Scan for the cell matching the given text and deliver its [x, y] coordinate at center. 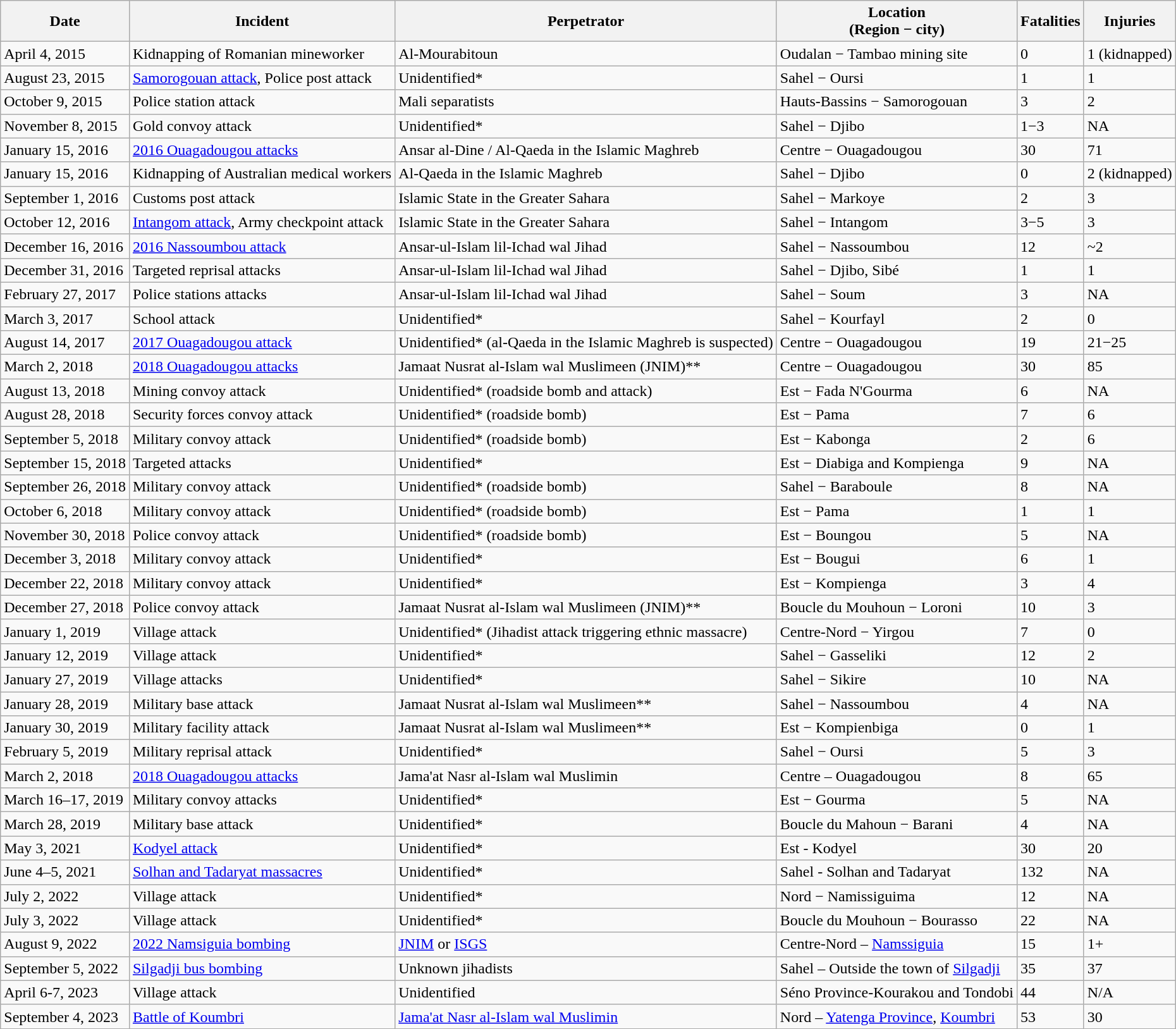
Police station attack [262, 102]
July 2, 2022 [65, 896]
Al-Mourabitoun [586, 54]
Est − Bougui [897, 559]
Unidentified* (roadside bomb and attack) [586, 391]
Est − Fada N'Gourma [897, 391]
Gold convoy attack [262, 126]
Date [65, 22]
March 16–17, 2019 [65, 800]
Military facility attack [262, 728]
21−25 [1129, 343]
2016 Ouagadougou attacks [262, 150]
Samorogouan attack, Police post attack [262, 78]
July 3, 2022 [65, 920]
Est − Kompienbiga [897, 728]
Security forces convoy attack [262, 415]
Unidentified* (Jihadist attack triggering ethnic massacre) [586, 631]
Boucle du Mouhoun − Loroni [897, 607]
Sahel − Intangom [897, 222]
Intangom attack, Army checkpoint attack [262, 222]
October 6, 2018 [65, 511]
September 5, 2022 [65, 968]
October 9, 2015 [65, 102]
January 28, 2019 [65, 704]
2022 Namsiguia bombing [262, 944]
September 5, 2018 [65, 439]
August 13, 2018 [65, 391]
January 30, 2019 [65, 728]
3−5 [1051, 222]
Fatalities [1051, 22]
Mining convoy attack [262, 391]
44 [1051, 992]
1 (kidnapped) [1129, 54]
1−3 [1051, 126]
Location(Region − city) [897, 22]
Unidentified* (al-Qaeda in the Islamic Maghreb is suspected) [586, 343]
December 3, 2018 [65, 559]
September 15, 2018 [65, 463]
85 [1129, 367]
~2 [1129, 246]
Sahel − Sikire [897, 679]
March 3, 2017 [65, 318]
June 4–5, 2021 [65, 872]
Séno Province-Kourakou and Tondobi [897, 992]
Nord − Namissiguima [897, 896]
September 4, 2023 [65, 1016]
December 22, 2018 [65, 583]
53 [1051, 1016]
Village attacks [262, 679]
2017 Ouagadougou attack [262, 343]
Sahel − Baraboule [897, 487]
Est - Kodyel [897, 848]
71 [1129, 150]
December 16, 2016 [65, 246]
Nord – Yatenga Province, Koumbri [897, 1016]
Incident [262, 22]
Unidentified [586, 992]
Perpetrator [586, 22]
Sahel − Soum [897, 294]
65 [1129, 776]
Al-Qaeda in the Islamic Maghreb [586, 174]
December 27, 2018 [65, 607]
Military convoy attacks [262, 800]
November 30, 2018 [65, 535]
Targeted attacks [262, 463]
Sahel − Gasseliki [897, 655]
Est − Kabonga [897, 439]
December 31, 2016 [65, 270]
March 28, 2019 [65, 824]
22 [1051, 920]
Sahel − Markoye [897, 198]
Sahel − Kourfayl [897, 318]
Police stations attacks [262, 294]
37 [1129, 968]
August 9, 2022 [65, 944]
Sahel - Solhan and Tadaryat [897, 872]
January 12, 2019 [65, 655]
35 [1051, 968]
Battle of Koumbri [262, 1016]
Mali separatists [586, 102]
January 1, 2019 [65, 631]
February 5, 2019 [65, 752]
School attack [262, 318]
19 [1051, 343]
Oudalan − Tambao mining site [897, 54]
Kidnapping of Australian medical workers [262, 174]
Ansar al-Dine / Al-Qaeda in the Islamic Maghreb [586, 150]
132 [1051, 872]
Est − Boungou [897, 535]
Centre-Nord − Yirgou [897, 631]
August 23, 2015 [65, 78]
August 28, 2018 [65, 415]
Boucle du Mahoun − Barani [897, 824]
20 [1129, 848]
N/A [1129, 992]
Targeted reprisal attacks [262, 270]
Centre-Nord – Namssiguia [897, 944]
Military reprisal attack [262, 752]
September 1, 2016 [65, 198]
1+ [1129, 944]
Sahel – Outside the town of Silgadji [897, 968]
Est − Kompienga [897, 583]
Solhan and Tadaryat massacres [262, 872]
September 26, 2018 [65, 487]
Kodyel attack [262, 848]
April 4, 2015 [65, 54]
Boucle du Mouhoun − Bourasso [897, 920]
Kidnapping of Romanian mineworker [262, 54]
Centre – Ouagadougou [897, 776]
JNIM or ISGS [586, 944]
Est − Gourma [897, 800]
May 3, 2021 [65, 848]
April 6-7, 2023 [65, 992]
August 14, 2017 [65, 343]
Est − Diabiga and Kompienga [897, 463]
Customs post attack [262, 198]
15 [1051, 944]
February 27, 2017 [65, 294]
Unknown jihadists [586, 968]
January 27, 2019 [65, 679]
2 (kidnapped) [1129, 174]
9 [1051, 463]
Sahel − Djibo, Sibé [897, 270]
2016 Nassoumbou attack [262, 246]
October 12, 2016 [65, 222]
Silgadji bus bombing [262, 968]
Hauts-Bassins − Samorogouan [897, 102]
Injuries [1129, 22]
November 8, 2015 [65, 126]
